Output the [X, Y] coordinate of the center of the cell containing the given text.  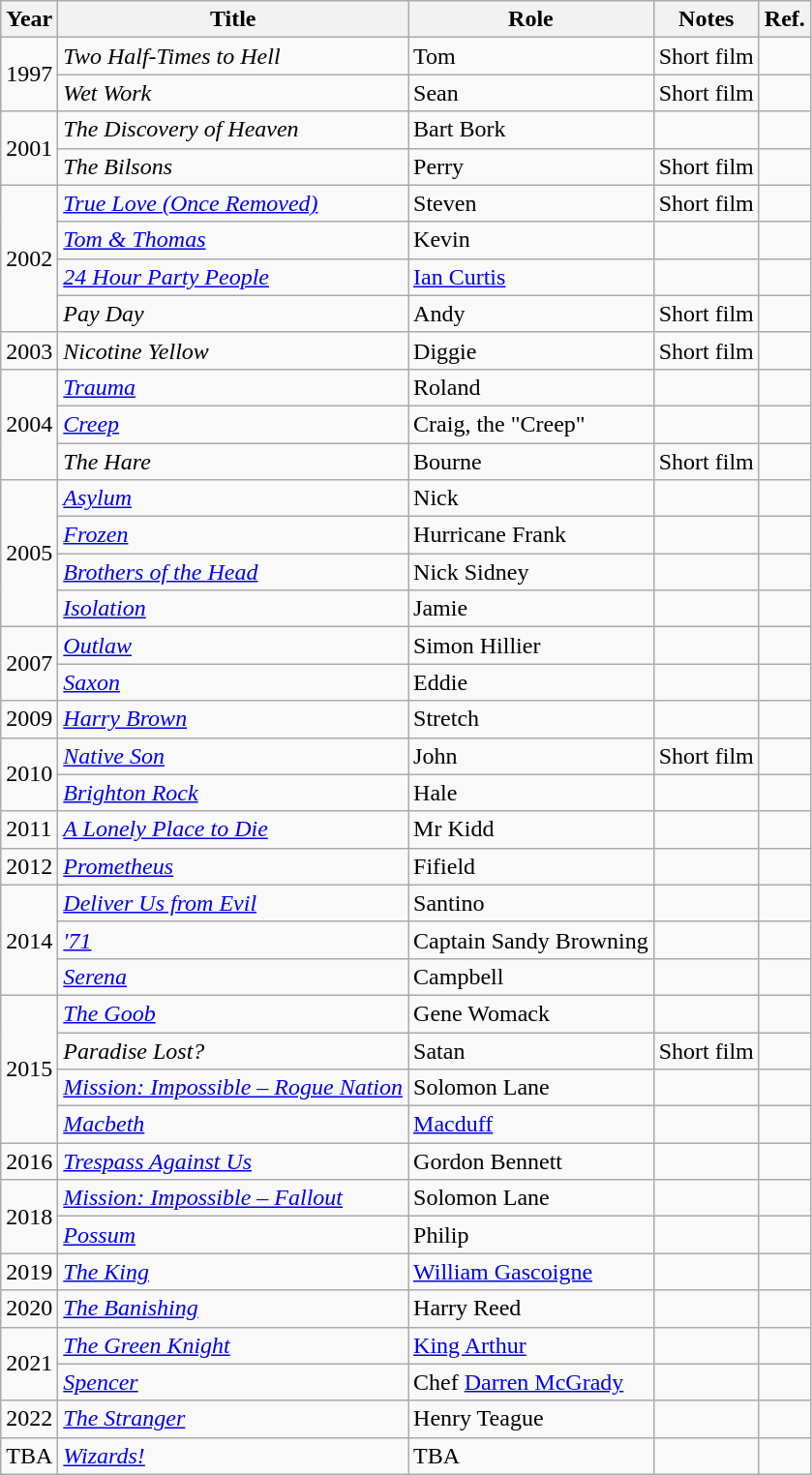
Title [233, 19]
Hale [531, 793]
2005 [29, 554]
Paradise Lost? [233, 1050]
Kevin [531, 240]
Deliver Us from Evil [233, 903]
Pay Day [233, 314]
The Green Knight [233, 1345]
Philip [531, 1235]
2009 [29, 719]
Nick [531, 498]
The Goob [233, 1013]
Gordon Bennett [531, 1161]
Ref. [784, 19]
Trauma [233, 387]
Nicotine Yellow [233, 350]
Ian Curtis [531, 277]
Captain Sandy Browning [531, 940]
Craig, the "Creep" [531, 424]
Creep [233, 424]
2019 [29, 1272]
Campbell [531, 977]
Role [531, 19]
The Hare [233, 462]
John [531, 756]
Macbeth [233, 1125]
1997 [29, 75]
Serena [233, 977]
Wizards! [233, 1456]
2014 [29, 940]
Roland [531, 387]
The Bilsons [233, 166]
Jamie [531, 609]
Asylum [233, 498]
Outlaw [233, 646]
Simon Hillier [531, 646]
2021 [29, 1364]
Tom & Thomas [233, 240]
Harry Brown [233, 719]
2018 [29, 1217]
Bart Bork [531, 130]
24 Hour Party People [233, 277]
2004 [29, 424]
Notes [707, 19]
Two Half-Times to Hell [233, 56]
Mr Kidd [531, 829]
Stretch [531, 719]
Brothers of the Head [233, 572]
Frozen [233, 535]
Andy [531, 314]
2011 [29, 829]
Sean [531, 93]
Spencer [233, 1382]
2002 [29, 258]
2007 [29, 664]
Nick Sidney [531, 572]
Wet Work [233, 93]
Year [29, 19]
Chef Darren McGrady [531, 1382]
The Discovery of Heaven [233, 130]
Santino [531, 903]
Hurricane Frank [531, 535]
Perry [531, 166]
Isolation [233, 609]
Steven [531, 203]
'71 [233, 940]
True Love (Once Removed) [233, 203]
Bourne [531, 462]
Diggie [531, 350]
Native Son [233, 756]
Mission: Impossible – Rogue Nation [233, 1088]
Henry Teague [531, 1419]
2010 [29, 774]
Brighton Rock [233, 793]
King Arthur [531, 1345]
The Banishing [233, 1309]
Macduff [531, 1125]
Tom [531, 56]
Prometheus [233, 866]
The Stranger [233, 1419]
2020 [29, 1309]
Harry Reed [531, 1309]
Saxon [233, 682]
Mission: Impossible – Fallout [233, 1198]
2012 [29, 866]
Satan [531, 1050]
2016 [29, 1161]
Eddie [531, 682]
Gene Womack [531, 1013]
2022 [29, 1419]
A Lonely Place to Die [233, 829]
Fifield [531, 866]
The King [233, 1272]
2015 [29, 1069]
2003 [29, 350]
2001 [29, 148]
Trespass Against Us [233, 1161]
Possum [233, 1235]
William Gascoigne [531, 1272]
